Find where the given text appears and provide that cell's center as (X, Y) coordinate. 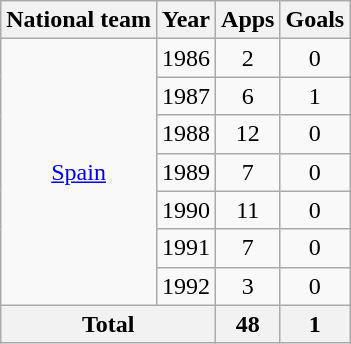
12 (248, 134)
11 (248, 210)
1988 (186, 134)
National team (79, 20)
Total (108, 324)
1989 (186, 172)
48 (248, 324)
1992 (186, 286)
2 (248, 58)
6 (248, 96)
Spain (79, 172)
Goals (315, 20)
Year (186, 20)
1991 (186, 248)
Apps (248, 20)
1986 (186, 58)
1987 (186, 96)
1990 (186, 210)
3 (248, 286)
